Return the [x, y] coordinate for the center point of the cell that contains the specified text.  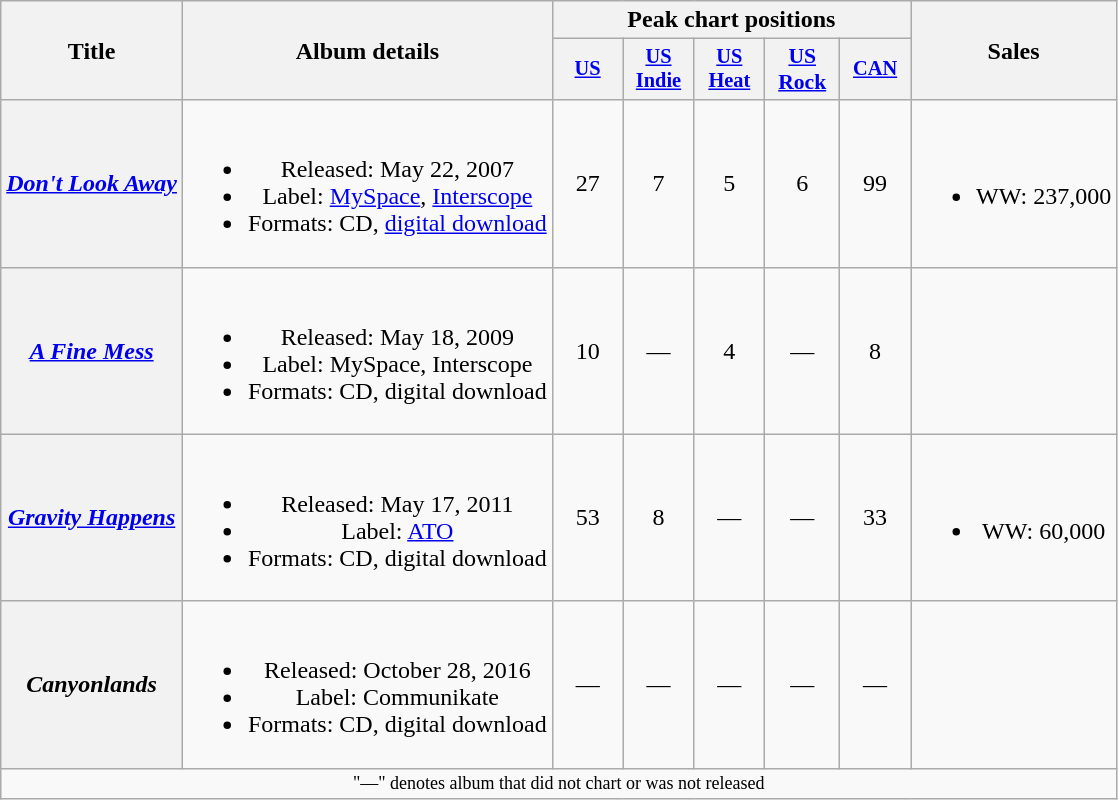
USIndie [658, 70]
CAN [876, 70]
6 [802, 184]
4 [730, 350]
Title [92, 50]
WW: 60,000 [1014, 518]
Released: May 18, 2009Label: MySpace, InterscopeFormats: CD, digital download [367, 350]
5 [730, 184]
27 [588, 184]
"—" denotes album that did not chart or was not released [559, 784]
7 [658, 184]
Peak chart positions [731, 20]
Sales [1014, 50]
33 [876, 518]
Gravity Happens [92, 518]
Released: October 28, 2016Label: CommunikateFormats: CD, digital download [367, 684]
Canyonlands [92, 684]
99 [876, 184]
Released: May 17, 2011Label: ATOFormats: CD, digital download [367, 518]
A Fine Mess [92, 350]
US [588, 70]
USHeat [730, 70]
Album details [367, 50]
WW: 237,000 [1014, 184]
Don't Look Away [92, 184]
USRock [802, 70]
Released: May 22, 2007Label: MySpace, InterscopeFormats: CD, digital download [367, 184]
10 [588, 350]
53 [588, 518]
